Return [x, y] of the center of cell containing provided text 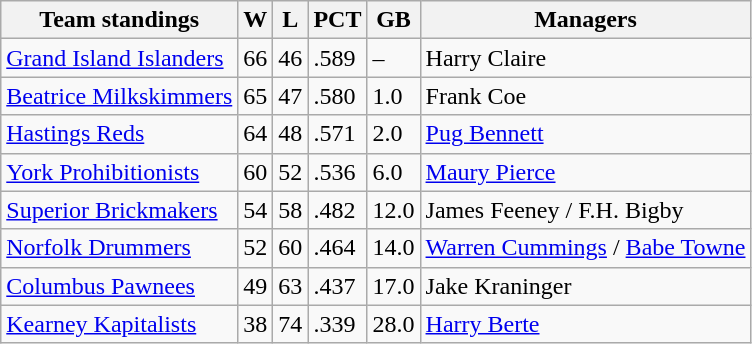
GB [394, 20]
38 [256, 324]
.589 [338, 58]
Harry Claire [586, 58]
58 [290, 210]
17.0 [394, 286]
L [290, 20]
46 [290, 58]
.580 [338, 96]
.536 [338, 172]
.464 [338, 248]
66 [256, 58]
Hastings Reds [120, 134]
Superior Brickmakers [120, 210]
.437 [338, 286]
W [256, 20]
.339 [338, 324]
48 [290, 134]
Harry Berte [586, 324]
Kearney Kapitalists [120, 324]
54 [256, 210]
14.0 [394, 248]
PCT [338, 20]
Columbus Pawnees [120, 286]
– [394, 58]
74 [290, 324]
64 [256, 134]
6.0 [394, 172]
47 [290, 96]
Maury Pierce [586, 172]
Beatrice Milkskimmers [120, 96]
Grand Island Islanders [120, 58]
Frank Coe [586, 96]
Norfolk Drummers [120, 248]
12.0 [394, 210]
York Prohibitionists [120, 172]
Team standings [120, 20]
28.0 [394, 324]
63 [290, 286]
65 [256, 96]
2.0 [394, 134]
49 [256, 286]
1.0 [394, 96]
.571 [338, 134]
James Feeney / F.H. Bigby [586, 210]
Pug Bennett [586, 134]
Managers [586, 20]
Warren Cummings / Babe Towne [586, 248]
Jake Kraninger [586, 286]
.482 [338, 210]
